Detect which cell encompasses the target text, then output its [x, y] center coordinate. 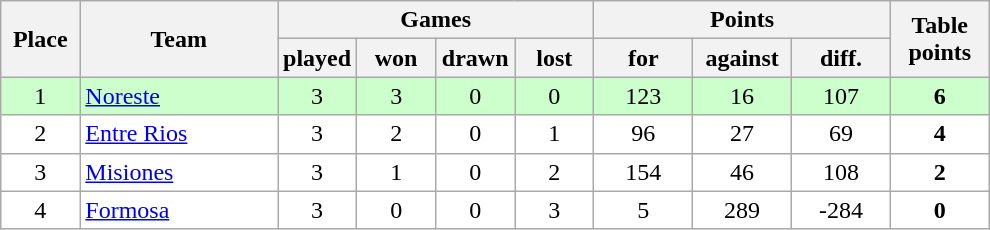
Team [179, 39]
5 [644, 210]
123 [644, 96]
diff. [842, 58]
Noreste [179, 96]
108 [842, 172]
Games [436, 20]
won [396, 58]
Formosa [179, 210]
lost [554, 58]
69 [842, 134]
Place [40, 39]
6 [940, 96]
drawn [476, 58]
289 [742, 210]
27 [742, 134]
Misiones [179, 172]
107 [842, 96]
for [644, 58]
-284 [842, 210]
Points [742, 20]
16 [742, 96]
played [318, 58]
Entre Rios [179, 134]
46 [742, 172]
154 [644, 172]
96 [644, 134]
Tablepoints [940, 39]
against [742, 58]
